For the text-containing cell, return its midpoint in [X, Y] coordinate format. 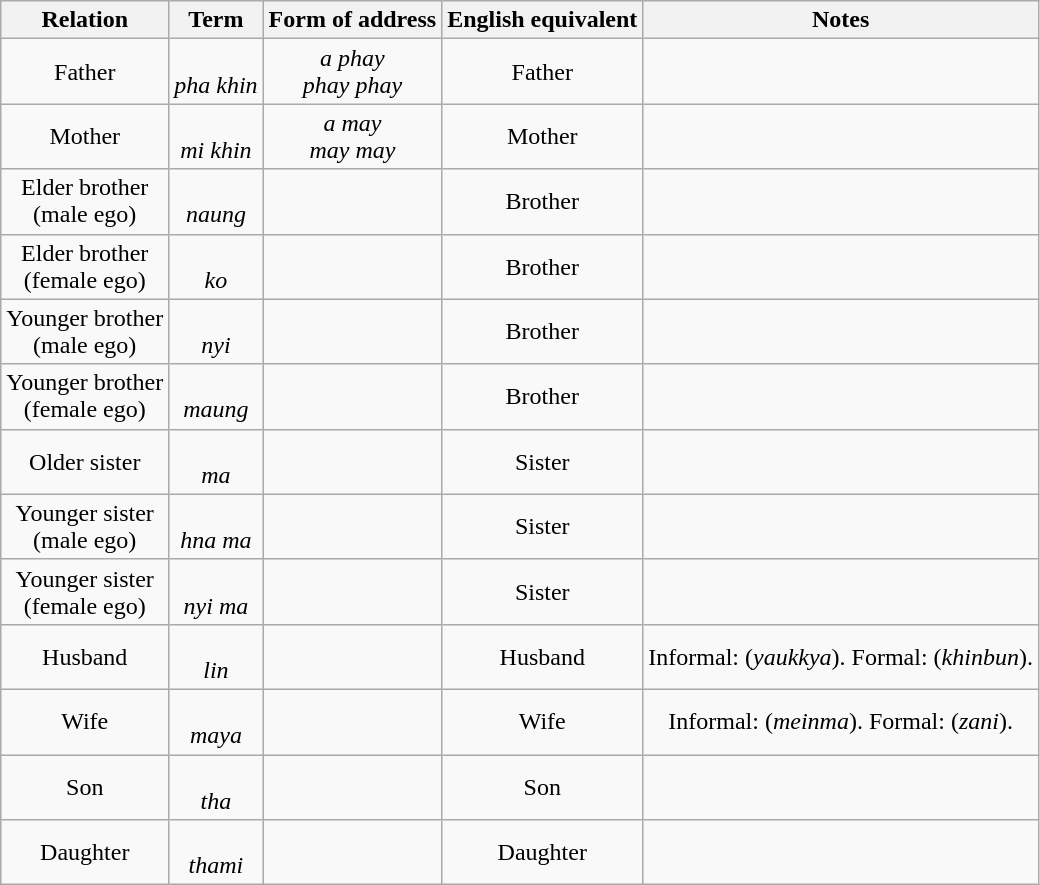
hna ma [216, 526]
mi khin [216, 136]
pha khin [216, 72]
Term [216, 20]
ko [216, 266]
a phay phay phay [352, 72]
Younger sister(male ego) [85, 526]
Younger sister(female ego) [85, 592]
Form of address [352, 20]
Informal: (yaukkya). Formal: (khinbun). [841, 656]
Younger brother(female ego) [85, 396]
Informal: (meinma). Formal: (zani). [841, 722]
nyi ma [216, 592]
Notes [841, 20]
tha [216, 786]
lin [216, 656]
English equivalent [542, 20]
maung [216, 396]
naung [216, 202]
Elder brother(male ego) [85, 202]
maya [216, 722]
nyi [216, 332]
Older sister [85, 462]
Elder brother(female ego) [85, 266]
a may may may [352, 136]
Relation [85, 20]
ma [216, 462]
thami [216, 852]
Younger brother(male ego) [85, 332]
